Detect which cell encompasses the target text, then output its (X, Y) center coordinate. 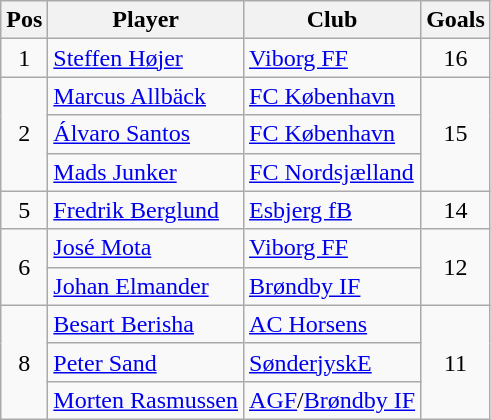
Marcus Allbäck (146, 96)
Brøndby IF (332, 286)
16 (456, 58)
15 (456, 134)
Mads Junker (146, 172)
5 (24, 210)
Esbjerg fB (332, 210)
AGF/Brøndby IF (332, 400)
14 (456, 210)
1 (24, 58)
11 (456, 362)
Peter Sand (146, 362)
SønderjyskE (332, 362)
José Mota (146, 248)
Johan Elmander (146, 286)
Goals (456, 20)
Álvaro Santos (146, 134)
Player (146, 20)
FC Nordsjælland (332, 172)
Fredrik Berglund (146, 210)
2 (24, 134)
Club (332, 20)
Morten Rasmussen (146, 400)
Pos (24, 20)
12 (456, 267)
AC Horsens (332, 324)
8 (24, 362)
Steffen Højer (146, 58)
Besart Berisha (146, 324)
6 (24, 267)
